Extract the [x, y] coordinate from the center of the cell holding the provided text.  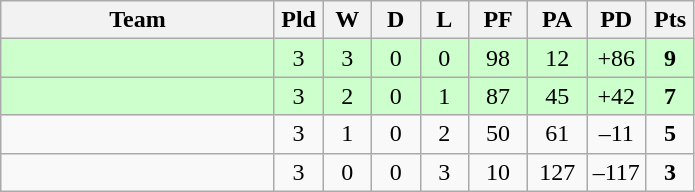
5 [670, 134]
12 [558, 58]
87 [498, 96]
7 [670, 96]
9 [670, 58]
+42 [616, 96]
98 [498, 58]
PD [616, 20]
127 [558, 172]
10 [498, 172]
Team [138, 20]
Pts [670, 20]
50 [498, 134]
W [348, 20]
–117 [616, 172]
61 [558, 134]
+86 [616, 58]
D [396, 20]
Pld [298, 20]
PA [558, 20]
–11 [616, 134]
PF [498, 20]
L [444, 20]
45 [558, 96]
